Locate the cell with the specified text and output its [x, y] center coordinate. 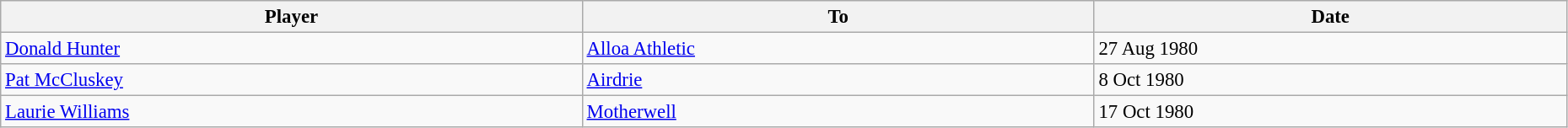
8 Oct 1980 [1330, 80]
Laurie Williams [292, 112]
Motherwell [838, 112]
Donald Hunter [292, 49]
Date [1330, 17]
To [838, 17]
Airdrie [838, 80]
Player [292, 17]
Pat McCluskey [292, 80]
17 Oct 1980 [1330, 112]
27 Aug 1980 [1330, 49]
Alloa Athletic [838, 49]
